Find where the given text appears and provide that cell's center as [x, y] coordinate. 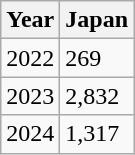
Japan [97, 20]
Year [30, 20]
2022 [30, 58]
269 [97, 58]
1,317 [97, 134]
2023 [30, 96]
2,832 [97, 96]
2024 [30, 134]
